Search for the cell housing the specified text and yield its [x, y] center coordinate. 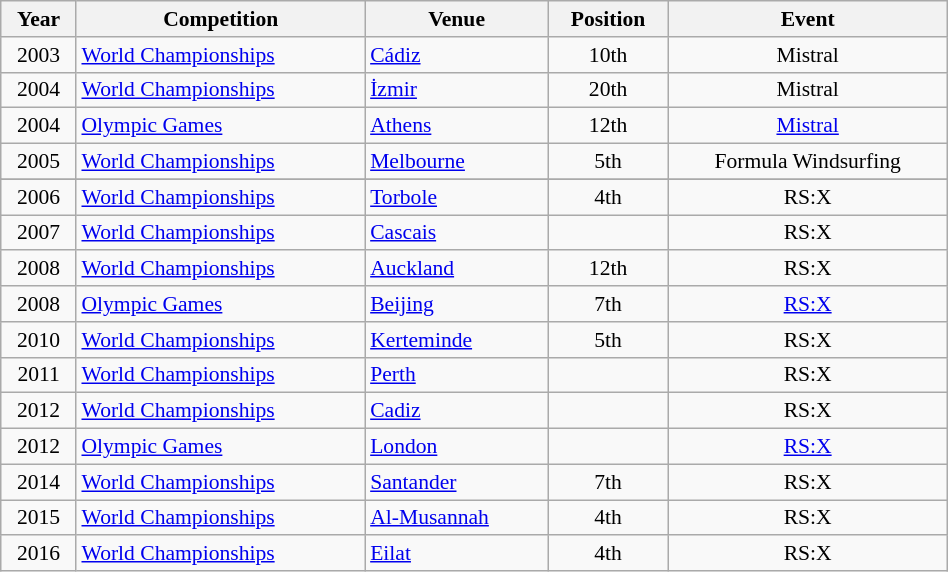
Event [808, 19]
Competition [220, 19]
London [456, 447]
10th [608, 55]
Venue [456, 19]
20th [608, 90]
2010 [39, 340]
Eilat [456, 554]
Santander [456, 482]
2011 [39, 375]
2015 [39, 518]
Cascais [456, 233]
Cádiz [456, 55]
2006 [39, 197]
2005 [39, 162]
Torbole [456, 197]
Cadiz [456, 411]
Position [608, 19]
Year [39, 19]
Al-Musannah [456, 518]
2003 [39, 55]
2007 [39, 233]
2014 [39, 482]
Perth [456, 375]
Auckland [456, 269]
İzmir [456, 90]
Melbourne [456, 162]
Formula Windsurfing [808, 162]
2016 [39, 554]
Athens [456, 126]
Beijing [456, 304]
Kerteminde [456, 340]
